Pinpoint the cell where the given text exists, returning its [X, Y] midpoint coordinate. 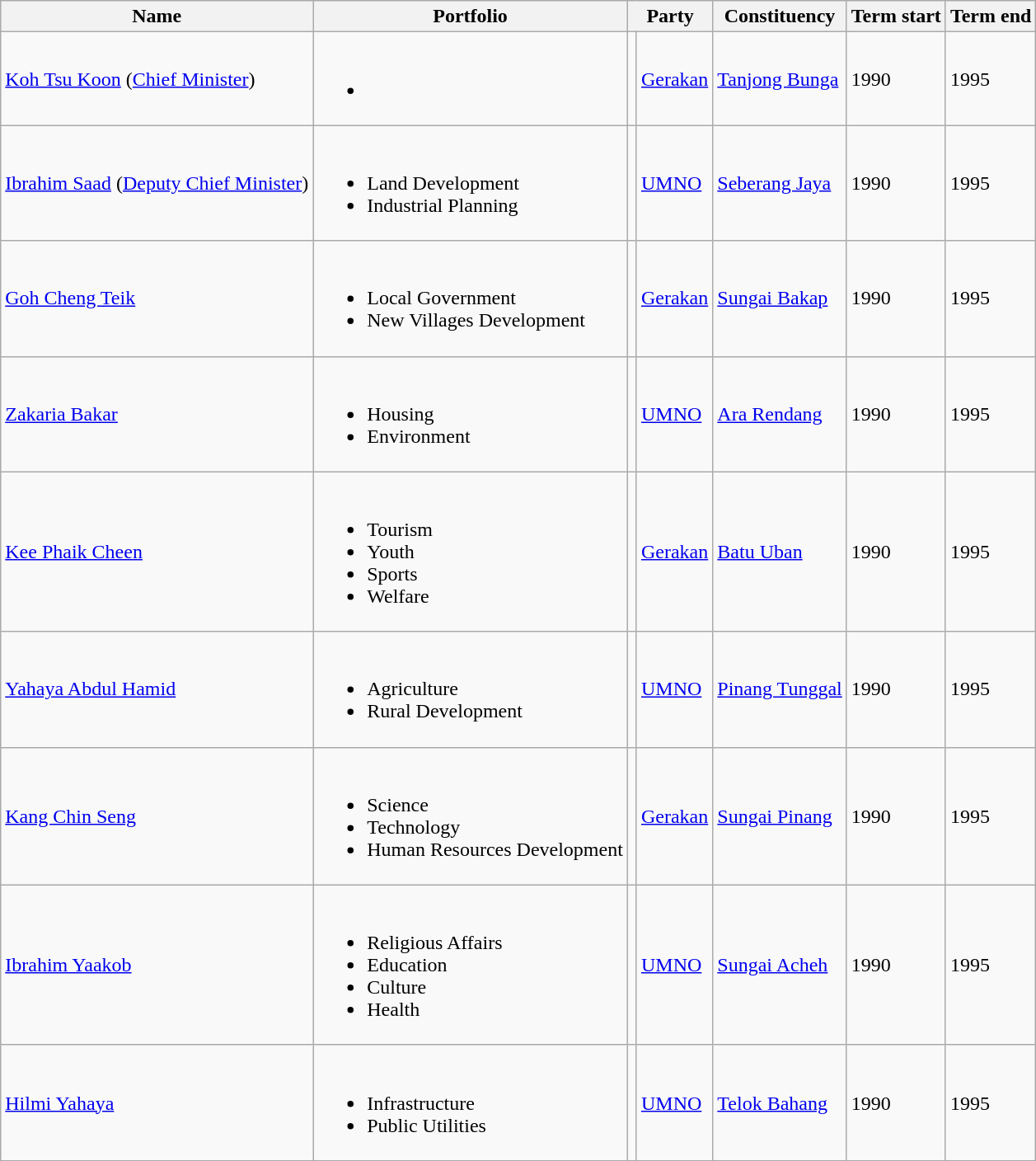
Kee Phaik Cheen [157, 552]
HousingEnvironment [471, 414]
Hilmi Yahaya [157, 1102]
Sungai Acheh [780, 965]
Local GovernmentNew Villages Development [471, 298]
Portfolio [471, 16]
ScienceTechnologyHuman Resources Development [471, 816]
Sungai Pinang [780, 816]
Sungai Bakap [780, 298]
TourismYouthSportsWelfare [471, 552]
InfrastructurePublic Utilities [471, 1102]
Land DevelopmentIndustrial Planning [471, 183]
Tanjong Bunga [780, 79]
Name [157, 16]
Constituency [780, 16]
Party [669, 16]
Religious AffairsEducationCultureHealth [471, 965]
Goh Cheng Teik [157, 298]
Seberang Jaya [780, 183]
Zakaria Bakar [157, 414]
Telok Bahang [780, 1102]
Term end [991, 16]
Batu Uban [780, 552]
AgricultureRural Development [471, 689]
Pinang Tunggal [780, 689]
Ibrahim Yaakob [157, 965]
Ara Rendang [780, 414]
Koh Tsu Koon (Chief Minister) [157, 79]
Kang Chin Seng [157, 816]
Term start [896, 16]
Ibrahim Saad (Deputy Chief Minister) [157, 183]
Yahaya Abdul Hamid [157, 689]
